Capture the cell that displays the provided text and extract its (X, Y) central coordinate. 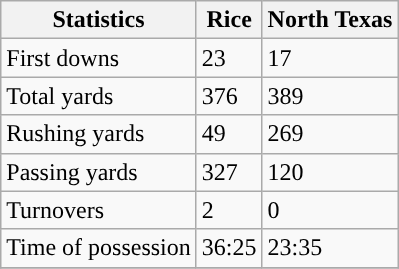
327 (229, 172)
Rushing yards (99, 134)
376 (229, 96)
First downs (99, 58)
120 (330, 172)
23:35 (330, 248)
Total yards (99, 96)
23 (229, 58)
49 (229, 134)
36:25 (229, 248)
17 (330, 58)
Time of possession (99, 248)
Passing yards (99, 172)
269 (330, 134)
Turnovers (99, 210)
Rice (229, 20)
2 (229, 210)
389 (330, 96)
0 (330, 210)
Statistics (99, 20)
North Texas (330, 20)
